For the text-containing cell, return its midpoint in (X, Y) coordinate format. 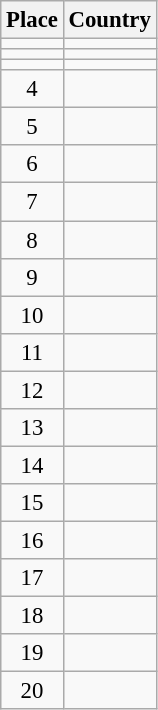
20 (32, 691)
12 (32, 390)
9 (32, 277)
Country (110, 20)
10 (32, 315)
4 (32, 89)
8 (32, 240)
6 (32, 165)
19 (32, 653)
16 (32, 540)
18 (32, 616)
11 (32, 352)
15 (32, 503)
7 (32, 202)
5 (32, 127)
14 (32, 465)
13 (32, 428)
17 (32, 578)
Place (32, 20)
